Identify which cell holds the provided text, then report its [X, Y] central coordinate. 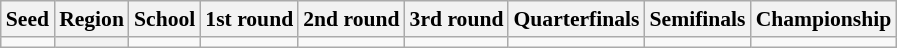
Region [92, 19]
School [164, 19]
Semifinals [698, 19]
Seed [28, 19]
1st round [249, 19]
3rd round [457, 19]
2nd round [351, 19]
Championship [824, 19]
Quarterfinals [576, 19]
